Determine the (X, Y) coordinate at the center of the cell enclosing the given text.  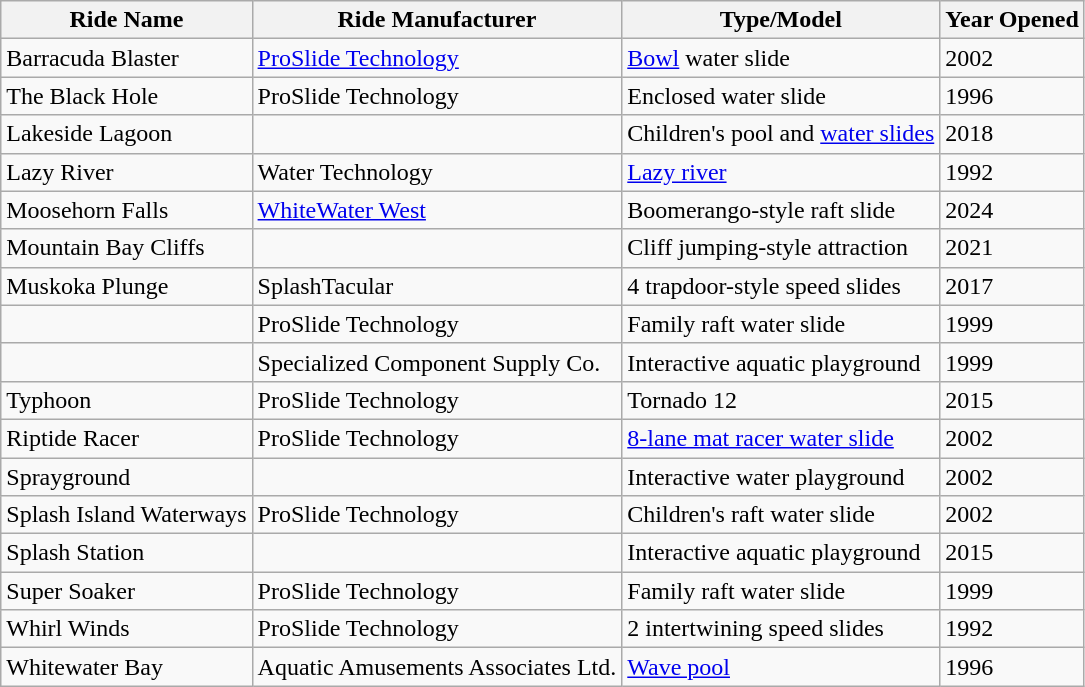
Whitewater Bay (126, 667)
Lazy river (781, 172)
Wave pool (781, 667)
Moosehorn Falls (126, 210)
Children's pool and water slides (781, 134)
Muskoka Plunge (126, 286)
2018 (1012, 134)
Splash Station (126, 553)
4 trapdoor-style speed slides (781, 286)
Boomerango-style raft slide (781, 210)
The Black Hole (126, 96)
Cliff jumping-style attraction (781, 248)
Enclosed water slide (781, 96)
2017 (1012, 286)
2021 (1012, 248)
WhiteWater West (437, 210)
Bowl water slide (781, 58)
Lakeside Lagoon (126, 134)
Water Technology (437, 172)
Barracuda Blaster (126, 58)
SplashTacular (437, 286)
Typhoon (126, 400)
Mountain Bay Cliffs (126, 248)
Super Soaker (126, 591)
Tornado 12 (781, 400)
Interactive water playground (781, 477)
Sprayground (126, 477)
Ride Manufacturer (437, 20)
Ride Name (126, 20)
Year Opened (1012, 20)
Children's raft water slide (781, 515)
Specialized Component Supply Co. (437, 362)
Lazy River (126, 172)
2024 (1012, 210)
Splash Island Waterways (126, 515)
8-lane mat racer water slide (781, 438)
Aquatic Amusements Associates Ltd. (437, 667)
Riptide Racer (126, 438)
Whirl Winds (126, 629)
2 intertwining speed slides (781, 629)
Type/Model (781, 20)
